Pinpoint the cell where the given text exists, returning its (x, y) midpoint coordinate. 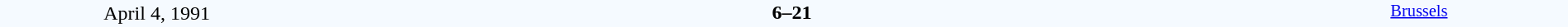
6–21 (791, 12)
April 4, 1991 (157, 13)
Brussels (1419, 13)
